Return [x, y] of the center of cell containing provided text 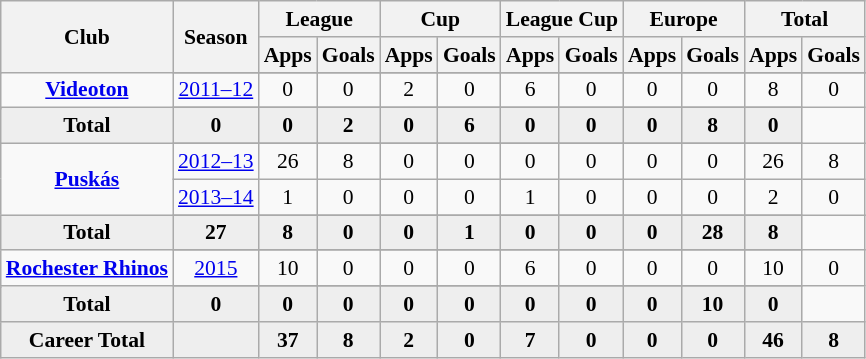
2012–13 [216, 162]
46 [773, 340]
2015 [216, 269]
37 [288, 340]
League Cup [562, 19]
2011–12 [216, 90]
Club [87, 36]
Rochester Rhinos [87, 269]
27 [216, 233]
7 [530, 340]
2013–14 [216, 197]
Cup [440, 19]
League [320, 19]
Career Total [87, 340]
Videoton [87, 90]
Season [216, 36]
Puskás [87, 180]
Europe [684, 19]
28 [712, 233]
